Pinpoint the cell where the given text exists, returning its [x, y] midpoint coordinate. 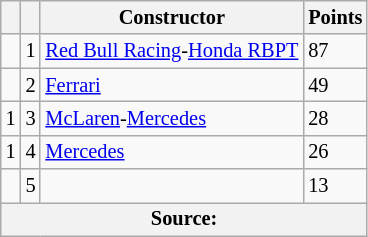
13 [335, 186]
Constructor [172, 17]
Mercedes [172, 152]
5 [31, 186]
26 [335, 152]
Red Bull Racing-Honda RBPT [172, 51]
87 [335, 51]
2 [31, 85]
McLaren-Mercedes [172, 118]
4 [31, 152]
3 [31, 118]
49 [335, 85]
Points [335, 17]
28 [335, 118]
Source: [184, 219]
Ferrari [172, 85]
